Extract the [x, y] coordinate from the center of the cell holding the provided text.  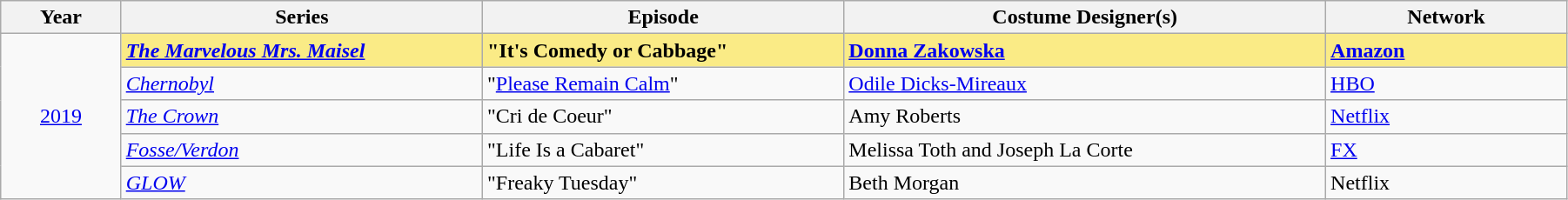
Network [1446, 17]
Chernobyl [301, 83]
"Please Remain Calm" [663, 83]
The Crown [301, 117]
Donna Zakowska [1085, 50]
"Freaky Tuesday" [663, 183]
"It's Comedy or Cabbage" [663, 50]
GLOW [301, 183]
Episode [663, 17]
Series [301, 17]
Year [61, 17]
Fosse/Verdon [301, 150]
Odile Dicks-Mireaux [1085, 83]
Amazon [1446, 50]
FX [1446, 150]
The Marvelous Mrs. Maisel [301, 50]
Amy Roberts [1085, 117]
Beth Morgan [1085, 183]
"Life Is a Cabaret" [663, 150]
"Cri de Coeur" [663, 117]
Melissa Toth and Joseph La Corte [1085, 150]
Costume Designer(s) [1085, 17]
2019 [61, 117]
HBO [1446, 83]
